Capture the cell that displays the provided text and extract its [X, Y] central coordinate. 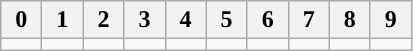
7 [308, 20]
3 [144, 20]
8 [350, 20]
5 [226, 20]
0 [22, 20]
9 [390, 20]
6 [268, 20]
4 [186, 20]
2 [104, 20]
1 [62, 20]
